Return the (X, Y) coordinate for the center point of the cell that contains the specified text.  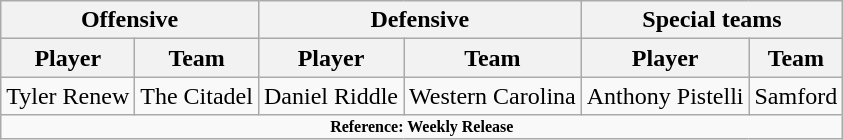
Defensive (420, 20)
Special teams (712, 20)
Tyler Renew (68, 96)
Offensive (130, 20)
Samford (796, 96)
Reference: Weekly Release (422, 127)
The Citadel (197, 96)
Western Carolina (493, 96)
Daniel Riddle (330, 96)
Anthony Pistelli (665, 96)
